Pinpoint the cell where the given text exists, returning its [x, y] midpoint coordinate. 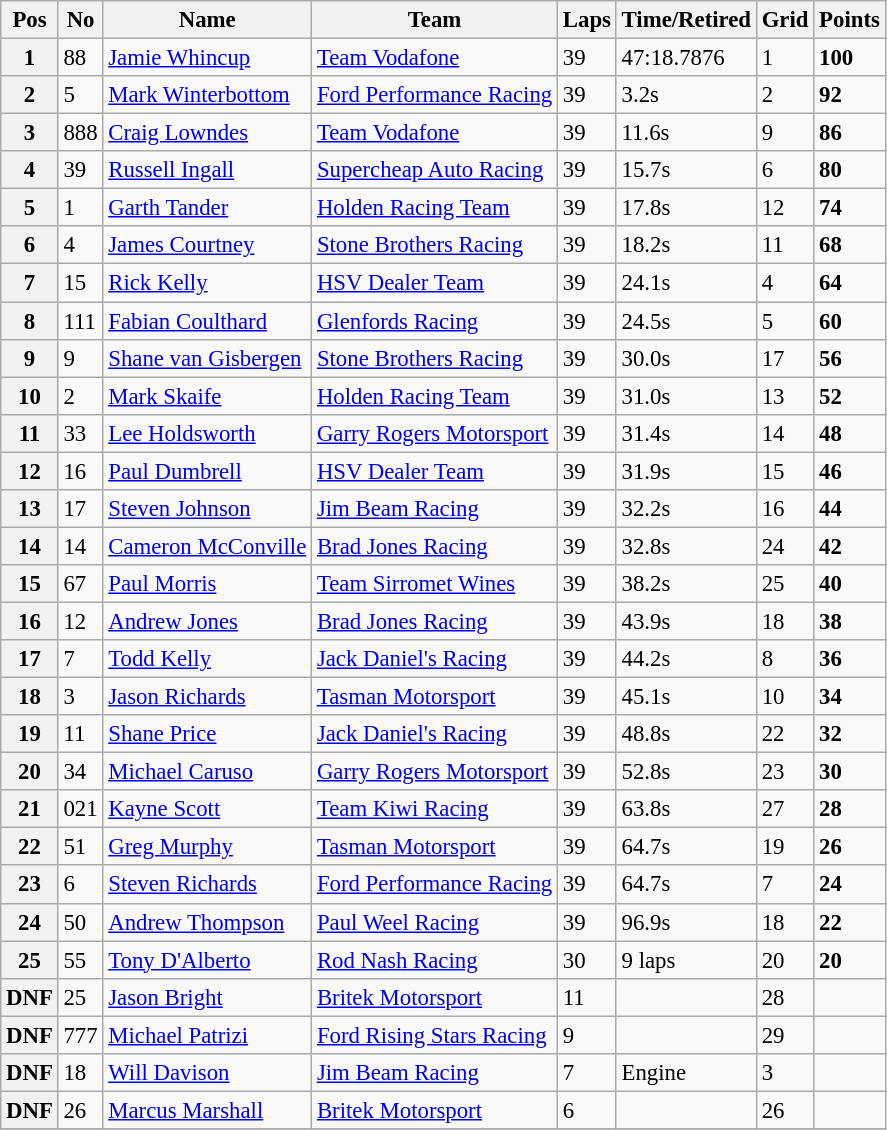
86 [850, 133]
74 [850, 208]
Andrew Jones [208, 621]
Grid [784, 20]
Team Sirromet Wines [435, 584]
Paul Morris [208, 584]
56 [850, 358]
Todd Kelly [208, 659]
38.2s [686, 584]
Laps [588, 20]
Engine [686, 1073]
30.0s [686, 358]
68 [850, 245]
50 [80, 922]
Points [850, 20]
111 [80, 321]
Michael Patrizi [208, 1035]
Paul Dumbrell [208, 471]
55 [80, 960]
Jamie Whincup [208, 58]
21 [30, 809]
38 [850, 621]
Steven Johnson [208, 509]
James Courtney [208, 245]
Team [435, 20]
777 [80, 1035]
51 [80, 847]
Michael Caruso [208, 772]
24.5s [686, 321]
Will Davison [208, 1073]
Kayne Scott [208, 809]
Andrew Thompson [208, 922]
27 [784, 809]
Rod Nash Racing [435, 960]
Glenfords Racing [435, 321]
52.8s [686, 772]
Greg Murphy [208, 847]
45.1s [686, 697]
Cameron McConville [208, 546]
88 [80, 58]
11.6s [686, 133]
32 [850, 734]
29 [784, 1035]
Russell Ingall [208, 170]
96.9s [686, 922]
33 [80, 433]
18.2s [686, 245]
Fabian Coulthard [208, 321]
Craig Lowndes [208, 133]
31.4s [686, 433]
Name [208, 20]
3.2s [686, 95]
Rick Kelly [208, 283]
52 [850, 396]
Ford Rising Stars Racing [435, 1035]
021 [80, 809]
888 [80, 133]
92 [850, 95]
47:18.7876 [686, 58]
42 [850, 546]
100 [850, 58]
36 [850, 659]
32.8s [686, 546]
Shane Price [208, 734]
Jason Richards [208, 697]
31.0s [686, 396]
Time/Retired [686, 20]
17.8s [686, 208]
48 [850, 433]
44 [850, 509]
Garth Tander [208, 208]
Pos [30, 20]
Shane van Gisbergen [208, 358]
32.2s [686, 509]
Paul Weel Racing [435, 922]
Lee Holdsworth [208, 433]
Mark Winterbottom [208, 95]
15.7s [686, 170]
31.9s [686, 471]
80 [850, 170]
63.8s [686, 809]
9 laps [686, 960]
40 [850, 584]
48.8s [686, 734]
43.9s [686, 621]
Jason Bright [208, 997]
No [80, 20]
Mark Skaife [208, 396]
Marcus Marshall [208, 1110]
67 [80, 584]
44.2s [686, 659]
Supercheap Auto Racing [435, 170]
60 [850, 321]
46 [850, 471]
Steven Richards [208, 885]
24.1s [686, 283]
Tony D'Alberto [208, 960]
64 [850, 283]
Team Kiwi Racing [435, 809]
